For the text-containing cell, return its midpoint in [x, y] coordinate format. 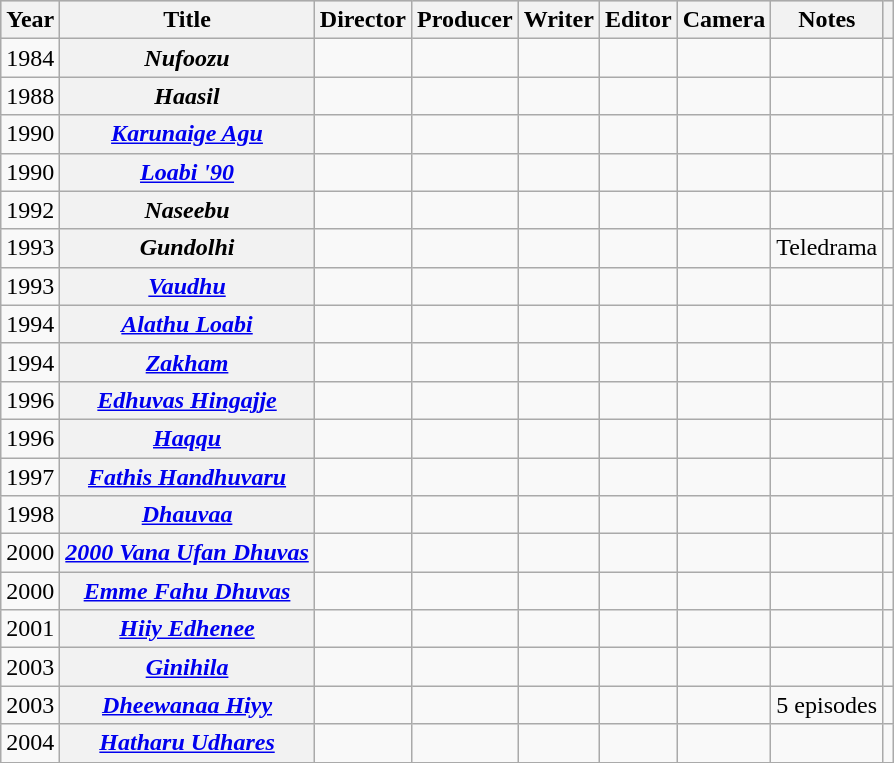
Year [30, 20]
2001 [30, 629]
Hatharu Udhares [187, 743]
Vaudhu [187, 286]
Teledrama [827, 248]
1992 [30, 210]
1998 [30, 515]
Alathu Loabi [187, 324]
Naseebu [187, 210]
Ginihila [187, 667]
2000 Vana Ufan Dhuvas [187, 553]
2004 [30, 743]
Haasil [187, 96]
Haqqu [187, 438]
Emme Fahu Dhuvas [187, 591]
Hiiy Edhenee [187, 629]
Dheewanaa Hiyy [187, 705]
1988 [30, 96]
Director [362, 20]
Zakham [187, 362]
Camera [724, 20]
Gundolhi [187, 248]
Nufoozu [187, 58]
Karunaige Agu [187, 134]
Writer [558, 20]
Loabi '90 [187, 172]
1997 [30, 477]
Edhuvas Hingajje [187, 400]
Notes [827, 20]
5 episodes [827, 705]
Title [187, 20]
Fathis Handhuvaru [187, 477]
Editor [638, 20]
Dhauvaa [187, 515]
Producer [466, 20]
1984 [30, 58]
